Return [x, y] of the center of cell containing provided text 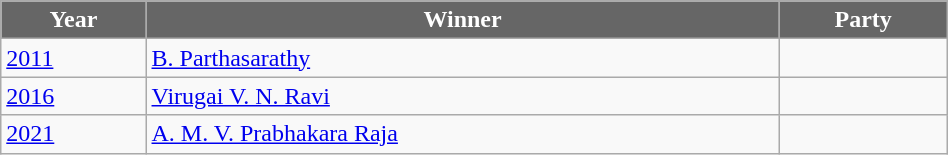
2016 [74, 96]
A. M. V. Prabhakara Raja [462, 134]
B. Parthasarathy [462, 58]
Year [74, 20]
2021 [74, 134]
2011 [74, 58]
Party [863, 20]
Virugai V. N. Ravi [462, 96]
Winner [462, 20]
